Determine the [x, y] coordinate at the center of the cell enclosing the given text.  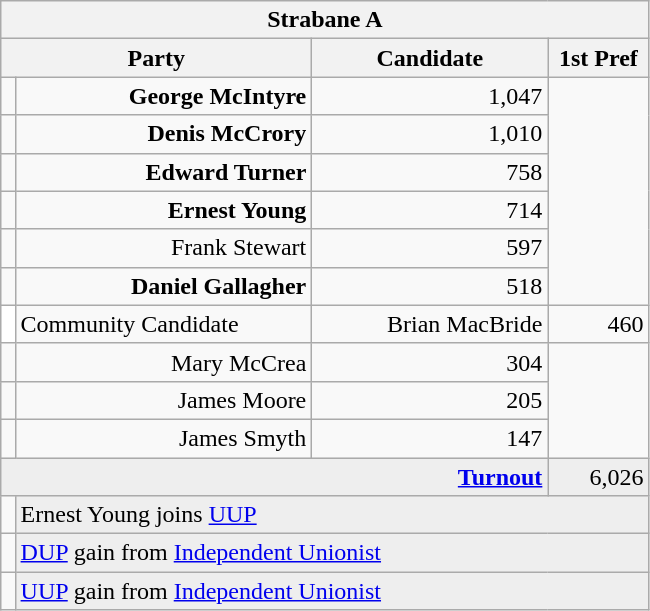
6,026 [598, 477]
Edward Turner [164, 172]
147 [430, 438]
Strabane A [325, 20]
Turnout [274, 477]
Ernest Young [164, 210]
Party [156, 58]
714 [430, 210]
Community Candidate [164, 324]
Ernest Young joins UUP [332, 515]
Daniel Gallagher [164, 286]
460 [598, 324]
Candidate [430, 58]
DUP gain from Independent Unionist [332, 553]
304 [430, 362]
758 [430, 172]
518 [430, 286]
George McIntyre [164, 96]
Denis McCrory [164, 134]
James Moore [164, 400]
James Smyth [164, 438]
597 [430, 248]
1,047 [430, 96]
Frank Stewart [164, 248]
1st Pref [598, 58]
Mary McCrea [164, 362]
1,010 [430, 134]
205 [430, 400]
UUP gain from Independent Unionist [332, 591]
Brian MacBride [430, 324]
